Output the [x, y] coordinate of the center of the cell containing the given text.  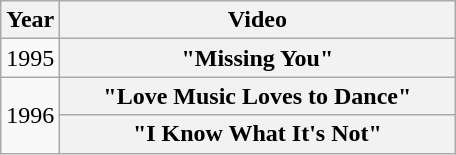
"Love Music Loves to Dance" [258, 96]
"I Know What It's Not" [258, 134]
1995 [30, 58]
"Missing You" [258, 58]
1996 [30, 115]
Video [258, 20]
Year [30, 20]
